Find where the given text appears and provide that cell's center as [X, Y] coordinate. 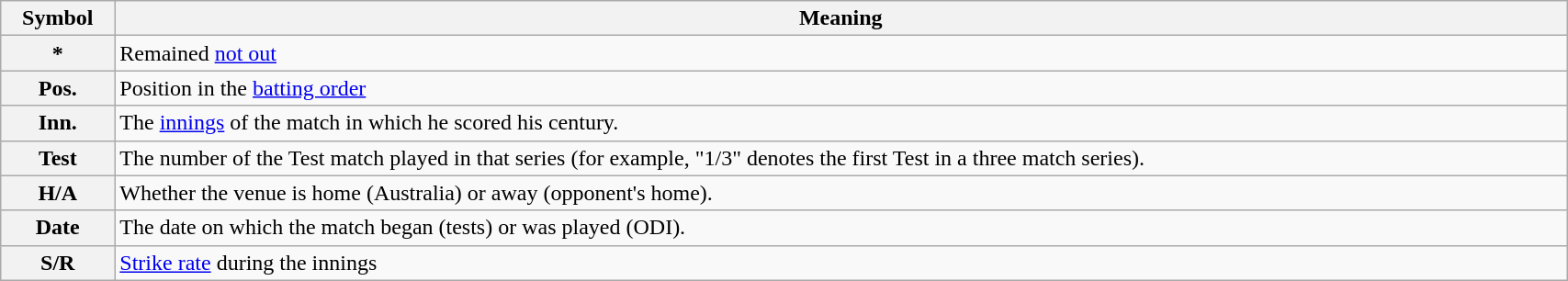
Position in the batting order [841, 88]
S/R [58, 263]
Test [58, 158]
* [58, 53]
The date on which the match began (tests) or was played (ODI). [841, 228]
Pos. [58, 88]
Date [58, 228]
Whether the venue is home (Australia) or away (opponent's home). [841, 193]
Symbol [58, 18]
H/A [58, 193]
The number of the Test match played in that series (for example, "1/3" denotes the first Test in a three match series). [841, 158]
Remained not out [841, 53]
Inn. [58, 123]
The innings of the match in which he scored his century. [841, 123]
Meaning [841, 18]
Strike rate during the innings [841, 263]
